Capture the cell that displays the provided text and extract its [X, Y] central coordinate. 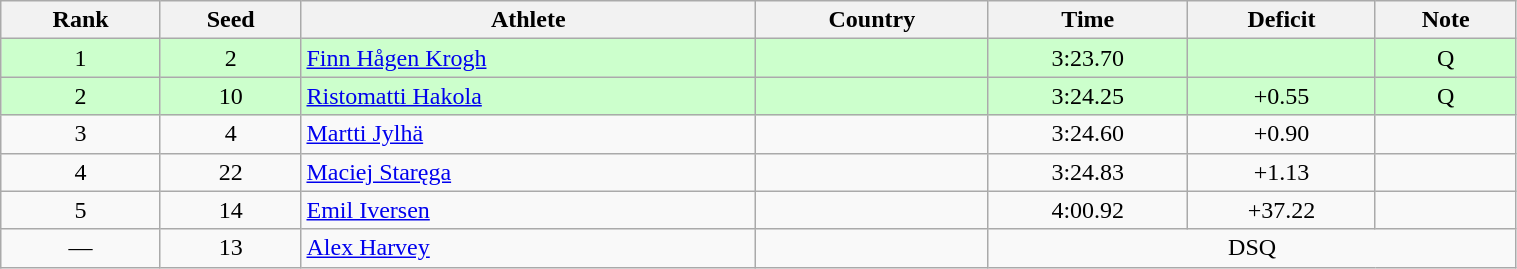
+0.90 [1281, 134]
DSQ [1252, 248]
— [81, 248]
Athlete [528, 20]
3:24.25 [1088, 96]
Martti Jylhä [528, 134]
3:24.83 [1088, 172]
22 [230, 172]
13 [230, 248]
Rank [81, 20]
1 [81, 58]
10 [230, 96]
3 [81, 134]
Finn Hågen Krogh [528, 58]
Seed [230, 20]
+1.13 [1281, 172]
Alex Harvey [528, 248]
Country [872, 20]
5 [81, 210]
14 [230, 210]
+0.55 [1281, 96]
Emil Iversen [528, 210]
+37.22 [1281, 210]
3:24.60 [1088, 134]
4:00.92 [1088, 210]
Maciej Staręga [528, 172]
Time [1088, 20]
Deficit [1281, 20]
3:23.70 [1088, 58]
Note [1446, 20]
Ristomatti Hakola [528, 96]
